Scan for the cell matching the given text and deliver its [X, Y] coordinate at center. 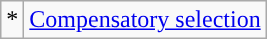
Compensatory selection [145, 20]
* [12, 20]
